Search for the cell housing the specified text and yield its [x, y] center coordinate. 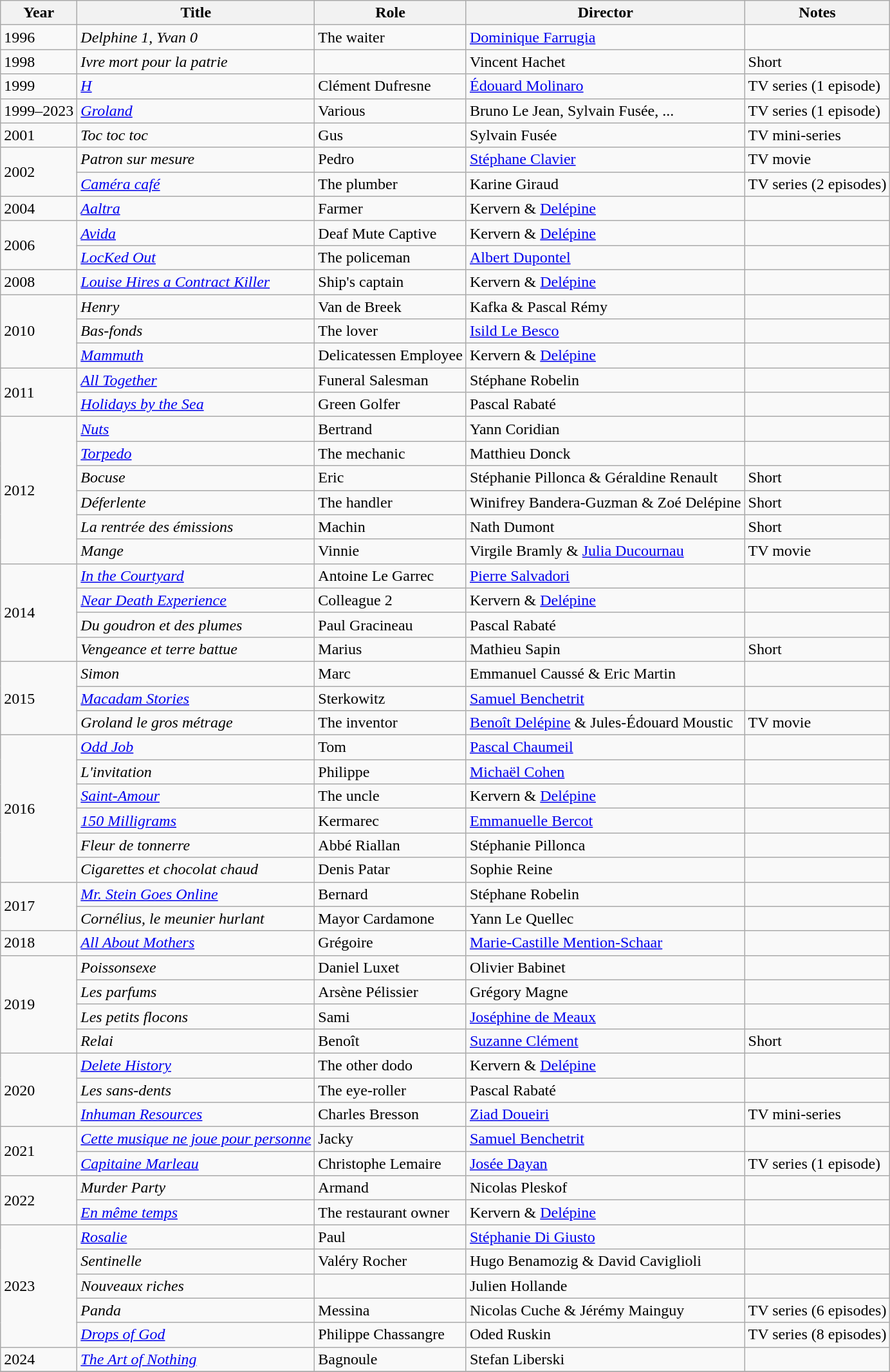
Benoît Delépine & Jules-Édouard Moustic [605, 723]
2012 [39, 490]
2017 [39, 906]
Drops of God [196, 1335]
Mr. Stein Goes Online [196, 894]
Director [605, 13]
The waiter [391, 37]
Philippe [391, 772]
Mange [196, 551]
Gus [391, 135]
1998 [39, 62]
Saint-Amour [196, 796]
Winifrey Bandera-Guzman & Zoé Delépine [605, 502]
Sami [391, 1016]
Les sans-dents [196, 1090]
Avida [196, 233]
2019 [39, 1004]
The plumber [391, 184]
2002 [39, 172]
The inventor [391, 723]
2001 [39, 135]
Valéry Rocher [391, 1261]
Vinnie [391, 551]
Denis Patar [391, 870]
Mammuth [196, 356]
Grégory Magne [605, 992]
Vengeance et terre battue [196, 649]
2006 [39, 245]
The other dodo [391, 1065]
Josée Dayan [605, 1164]
All Together [196, 380]
Cigarettes et chocolat chaud [196, 870]
2024 [39, 1359]
Charles Bresson [391, 1115]
L'invitation [196, 772]
Year [39, 13]
Various [391, 111]
2011 [39, 392]
Antoine Le Garrec [391, 576]
Role [391, 13]
Louise Hires a Contract Killer [196, 282]
In the Courtyard [196, 576]
Du goudron et des plumes [196, 625]
Toc toc toc [196, 135]
Machin [391, 527]
Nuts [196, 429]
Marius [391, 649]
Funeral Salesman [391, 380]
Abbé Riallan [391, 845]
Delete History [196, 1065]
2014 [39, 612]
Yann Le Quellec [605, 919]
Stefan Liberski [605, 1359]
Caméra café [196, 184]
The lover [391, 331]
Mathieu Sapin [605, 649]
Joséphine de Meaux [605, 1016]
Eric [391, 478]
Capitaine Marleau [196, 1164]
1996 [39, 37]
Aaltra [196, 208]
Les petits flocons [196, 1016]
Ziad Doueiri [605, 1115]
Bernard [391, 894]
Henry [196, 307]
Cornélius, le meunier hurlant [196, 919]
Nath Dumont [605, 527]
2015 [39, 698]
Fleur de tonnerre [196, 845]
Matthieu Donck [605, 453]
2010 [39, 331]
Bertrand [391, 429]
The uncle [391, 796]
Macadam Stories [196, 698]
The policeman [391, 257]
Ivre mort pour la patrie [196, 62]
2022 [39, 1200]
Daniel Luxet [391, 967]
Inhuman Resources [196, 1115]
Suzanne Clément [605, 1041]
Déferlente [196, 502]
Sterkowitz [391, 698]
Notes [817, 13]
Panda [196, 1310]
Arsène Pélissier [391, 992]
Philippe Chassangre [391, 1335]
Jacky [391, 1139]
Les parfums [196, 992]
Albert Dupontel [605, 257]
Rosalie [196, 1237]
Poissonsexe [196, 967]
Colleague 2 [391, 600]
Marc [391, 673]
Stéphanie Di Giusto [605, 1237]
Bagnoule [391, 1359]
Delicatessen Employee [391, 356]
Virgile Bramly & Julia Ducournau [605, 551]
Pedro [391, 160]
Stéphanie Pillonca & Géraldine Renault [605, 478]
2016 [39, 809]
Emmanuelle Bercot [605, 821]
Vincent Hachet [605, 62]
Pierre Salvadori [605, 576]
Kermarec [391, 821]
Mayor Cardamone [391, 919]
Cette musique ne joue pour personne [196, 1139]
Christophe Lemaire [391, 1164]
Sophie Reine [605, 870]
LocKed Out [196, 257]
Oded Ruskin [605, 1335]
Relai [196, 1041]
2008 [39, 282]
Hugo Benamozig & David Caviglioli [605, 1261]
En même temps [196, 1212]
1999 [39, 86]
Julien Hollande [605, 1286]
Édouard Molinaro [605, 86]
Stéphanie Pillonca [605, 845]
Near Death Experience [196, 600]
Dominique Farrugia [605, 37]
Messina [391, 1310]
The restaurant owner [391, 1212]
Emmanuel Caussé & Eric Martin [605, 673]
Kafka & Pascal Rémy [605, 307]
Farmer [391, 208]
The Art of Nothing [196, 1359]
Torpedo [196, 453]
All About Mothers [196, 943]
Grégoire [391, 943]
Bruno Le Jean, Sylvain Fusée, ... [605, 111]
Stéphane Clavier [605, 160]
TV series (6 episodes) [817, 1310]
TV series (2 episodes) [817, 184]
Murder Party [196, 1188]
Title [196, 13]
Patron sur mesure [196, 160]
Groland [196, 111]
Yann Coridian [605, 429]
2004 [39, 208]
H [196, 86]
Tom [391, 747]
Green Golfer [391, 405]
Groland le gros métrage [196, 723]
The handler [391, 502]
Deaf Mute Captive [391, 233]
Paul Gracineau [391, 625]
Marie-Castille Mention-Schaar [605, 943]
Simon [196, 673]
Van de Breek [391, 307]
Michaël Cohen [605, 772]
La rentrée des émissions [196, 527]
2021 [39, 1151]
The mechanic [391, 453]
Paul [391, 1237]
Bocuse [196, 478]
2018 [39, 943]
Clément Dufresne [391, 86]
Benoît [391, 1041]
Karine Giraud [605, 184]
Olivier Babinet [605, 967]
1999–2023 [39, 111]
The eye-roller [391, 1090]
Bas-fonds [196, 331]
2020 [39, 1090]
Isild Le Besco [605, 331]
Sylvain Fusée [605, 135]
Nouveaux riches [196, 1286]
Holidays by the Sea [196, 405]
Nicolas Pleskof [605, 1188]
Ship's captain [391, 282]
Sentinelle [196, 1261]
Armand [391, 1188]
TV series (8 episodes) [817, 1335]
Delphine 1, Yvan 0 [196, 37]
2023 [39, 1286]
150 Milligrams [196, 821]
Pascal Chaumeil [605, 747]
Nicolas Cuche & Jérémy Mainguy [605, 1310]
Odd Job [196, 747]
